Detect which cell encompasses the target text, then output its [X, Y] center coordinate. 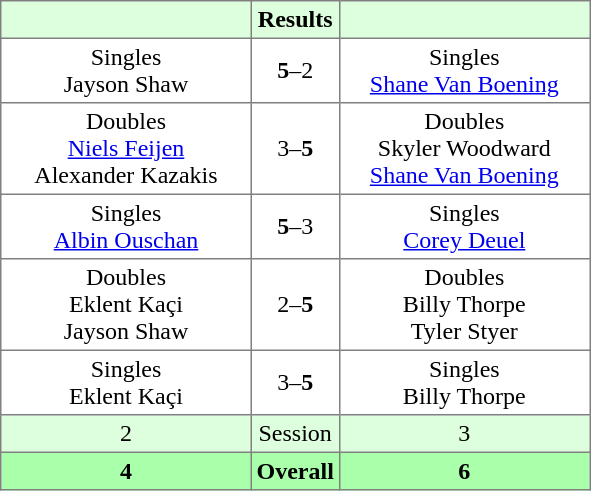
SinglesBilly Thorpe [464, 382]
Overall [295, 471]
5–3 [295, 226]
6 [464, 471]
4 [126, 471]
3 [464, 434]
DoublesEklent KaçiJayson Shaw [126, 305]
SinglesJayson Shaw [126, 70]
SinglesAlbin Ouschan [126, 226]
Results [295, 20]
DoublesBilly ThorpeTyler Styer [464, 305]
2 [126, 434]
5–2 [295, 70]
SinglesEklent Kaçi [126, 382]
SinglesShane Van Boening [464, 70]
Session [295, 434]
DoublesSkyler WoodwardShane Van Boening [464, 149]
DoublesNiels FeijenAlexander Kazakis [126, 149]
2–5 [295, 305]
SinglesCorey Deuel [464, 226]
